Scan for the cell matching the given text and deliver its (x, y) coordinate at center. 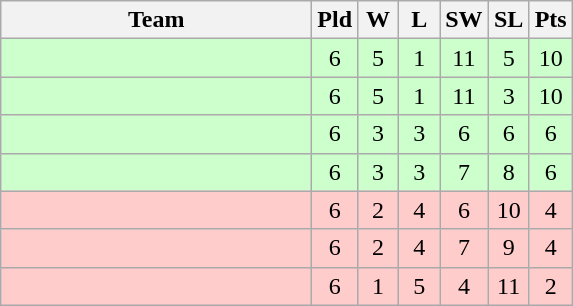
W (378, 20)
SL (508, 20)
Pld (335, 20)
8 (508, 172)
L (420, 20)
Pts (550, 20)
Team (156, 20)
9 (508, 248)
SW (464, 20)
